Output the [X, Y] coordinate of the center of the cell containing the given text.  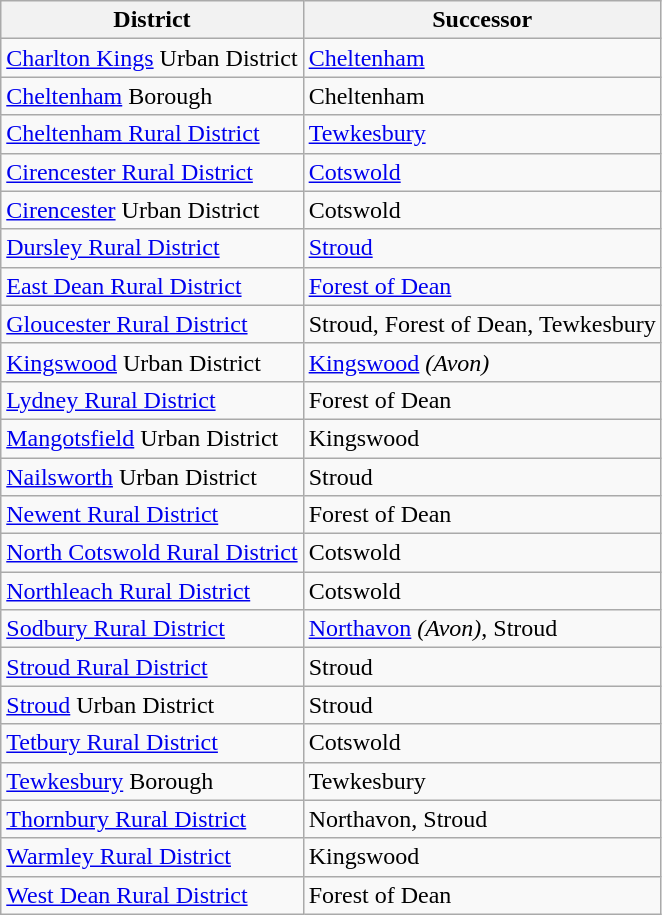
East Dean Rural District [152, 286]
Stroud, Forest of Dean, Tewkesbury [482, 324]
Tewkesbury Borough [152, 781]
Charlton Kings Urban District [152, 58]
Northavon, Stroud [482, 819]
Northavon (Avon), Stroud [482, 629]
Sodbury Rural District [152, 629]
Stroud Rural District [152, 667]
Cheltenham Borough [152, 96]
Thornbury Rural District [152, 819]
Successor [482, 20]
Northleach Rural District [152, 591]
Dursley Rural District [152, 248]
Tetbury Rural District [152, 743]
District [152, 20]
Newent Rural District [152, 515]
Cirencester Urban District [152, 210]
Lydney Rural District [152, 400]
Cheltenham Rural District [152, 134]
Cirencester Rural District [152, 172]
Nailsworth Urban District [152, 477]
Stroud Urban District [152, 705]
Kingswood Urban District [152, 362]
West Dean Rural District [152, 895]
Gloucester Rural District [152, 324]
Kingswood (Avon) [482, 362]
Warmley Rural District [152, 857]
Mangotsfield Urban District [152, 438]
North Cotswold Rural District [152, 553]
